For the text-containing cell, return its midpoint in [X, Y] coordinate format. 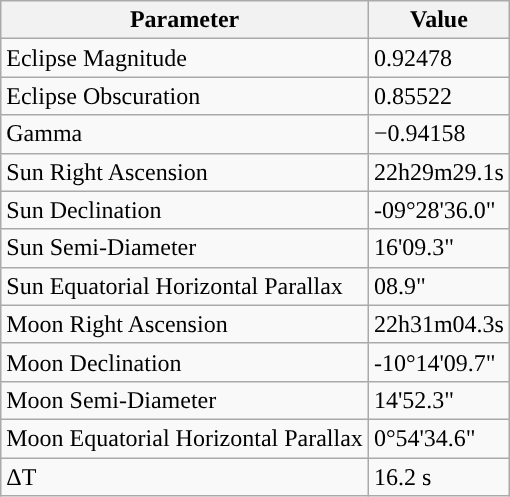
Moon Declination [185, 362]
16'09.3" [438, 248]
22h31m04.3s [438, 324]
Sun Semi-Diameter [185, 248]
Value [438, 20]
14'52.3" [438, 400]
Gamma [185, 134]
-09°28'36.0" [438, 210]
Eclipse Obscuration [185, 96]
Sun Equatorial Horizontal Parallax [185, 286]
Moon Equatorial Horizontal Parallax [185, 438]
0.85522 [438, 96]
Moon Semi-Diameter [185, 400]
22h29m29.1s [438, 172]
ΔT [185, 477]
Sun Declination [185, 210]
Moon Right Ascension [185, 324]
16.2 s [438, 477]
08.9" [438, 286]
0°54'34.6" [438, 438]
Eclipse Magnitude [185, 58]
Parameter [185, 20]
-10°14'09.7" [438, 362]
Sun Right Ascension [185, 172]
−0.94158 [438, 134]
0.92478 [438, 58]
